Output the (X, Y) coordinate of the center of the cell containing the given text.  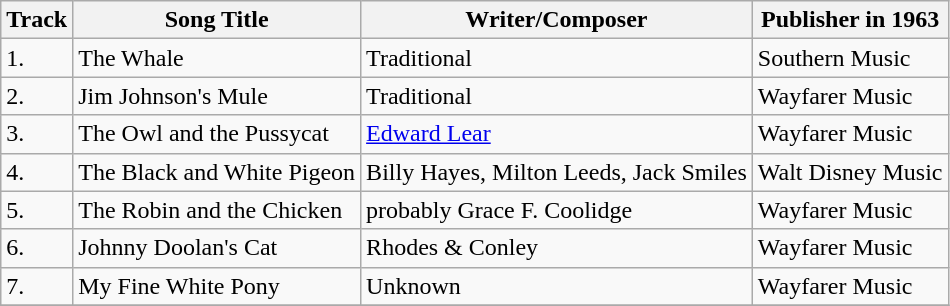
Writer/Composer (557, 20)
2. (37, 96)
7. (37, 286)
Rhodes & Conley (557, 248)
The Owl and the Pussycat (217, 134)
5. (37, 210)
Unknown (557, 286)
Johnny Doolan's Cat (217, 248)
My Fine White Pony (217, 286)
4. (37, 172)
Edward Lear (557, 134)
Billy Hayes, Milton Leeds, Jack Smiles (557, 172)
1. (37, 58)
Southern Music (850, 58)
Walt Disney Music (850, 172)
Jim Johnson's Mule (217, 96)
6. (37, 248)
Track (37, 20)
probably Grace F. Coolidge (557, 210)
The Whale (217, 58)
The Black and White Pigeon (217, 172)
The Robin and the Chicken (217, 210)
Song Title (217, 20)
Publisher in 1963 (850, 20)
3. (37, 134)
